Capture the cell that displays the provided text and extract its (X, Y) central coordinate. 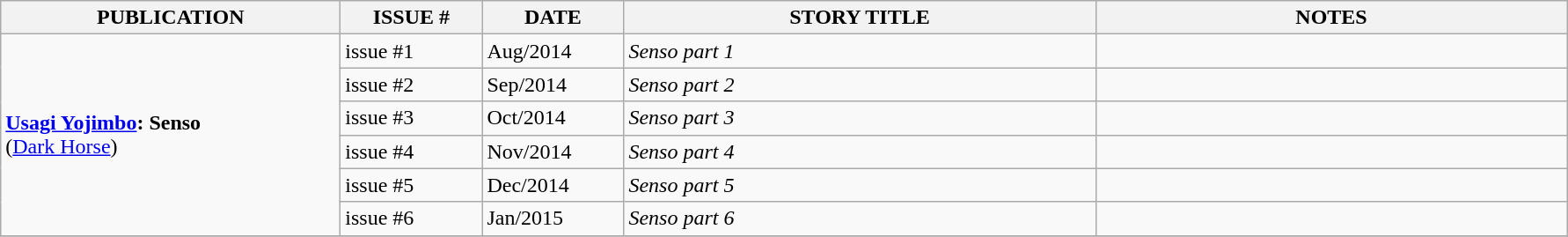
ISSUE # (412, 18)
Aug/2014 (553, 51)
issue #5 (412, 185)
Sep/2014 (553, 85)
Nov/2014 (553, 152)
Dec/2014 (553, 185)
issue #3 (412, 118)
Oct/2014 (553, 118)
issue #4 (412, 152)
DATE (553, 18)
Jan/2015 (553, 218)
Senso part 1 (860, 51)
Usagi Yojimbo: Senso(Dark Horse) (171, 135)
Senso part 6 (860, 218)
NOTES (1331, 18)
PUBLICATION (171, 18)
Senso part 5 (860, 185)
issue #1 (412, 51)
issue #2 (412, 85)
Senso part 3 (860, 118)
STORY TITLE (860, 18)
Senso part 2 (860, 85)
Senso part 4 (860, 152)
issue #6 (412, 218)
